Return the [X, Y] coordinate for the center point of the cell that contains the specified text.  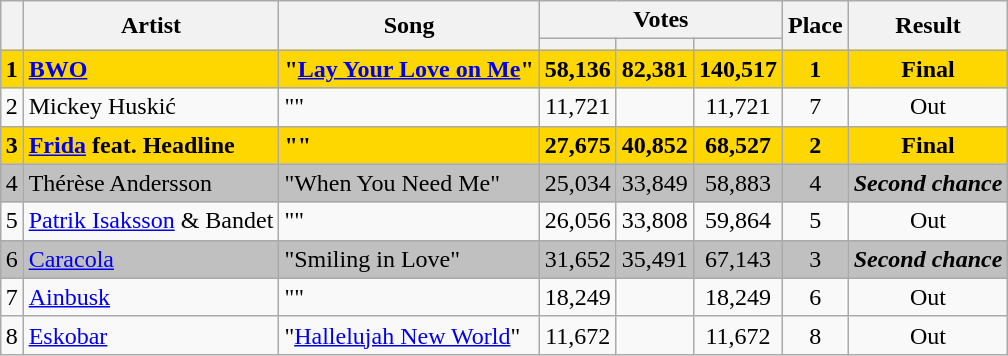
67,143 [738, 259]
82,381 [654, 69]
"Lay Your Love on Me" [409, 69]
33,808 [654, 221]
"Hallelujah New World" [409, 335]
Thérèse Andersson [151, 183]
33,849 [654, 183]
Mickey Huskić [151, 107]
140,517 [738, 69]
Patrik Isaksson & Bandet [151, 221]
Song [409, 26]
BWO [151, 69]
26,056 [578, 221]
35,491 [654, 259]
59,864 [738, 221]
"When You Need Me" [409, 183]
Caracola [151, 259]
Result [928, 26]
Artist [151, 26]
68,527 [738, 145]
31,652 [578, 259]
"Smiling in Love" [409, 259]
40,852 [654, 145]
Ainbusk [151, 297]
58,883 [738, 183]
Frida feat. Headline [151, 145]
Eskobar [151, 335]
Votes [660, 20]
58,136 [578, 69]
Place [815, 26]
27,675 [578, 145]
25,034 [578, 183]
